Provide the [x, y] coordinate of the cell's center where the given text is located.  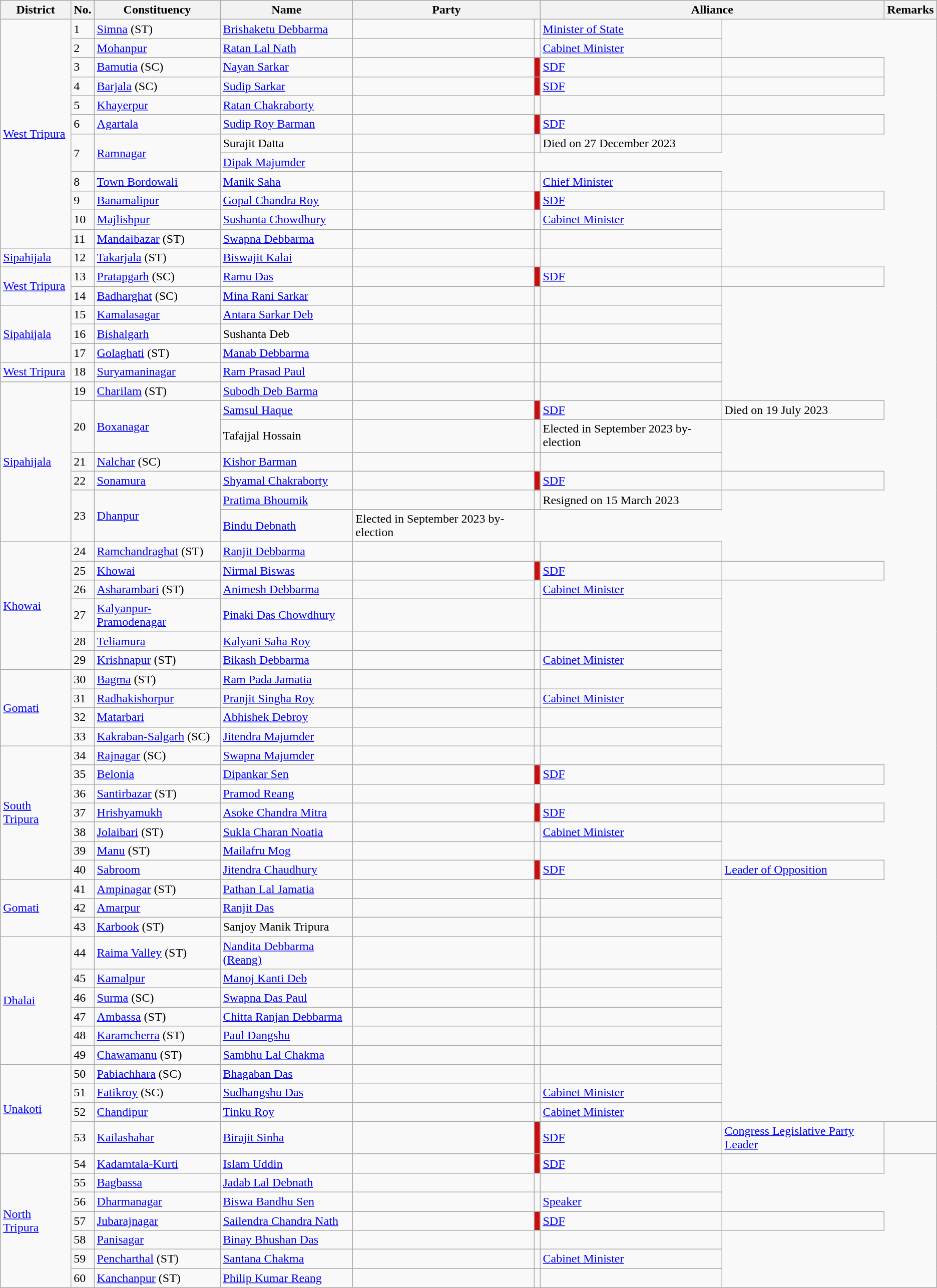
Bagbassa [157, 1182]
10 [83, 219]
45 [83, 979]
Dipak Majumder [286, 162]
Dipankar Sen [286, 774]
17 [83, 353]
Manu (ST) [157, 850]
Congress Legislative Party Leader [803, 1137]
Surajit Datta [286, 143]
Jitendra Chaudhury [286, 870]
15 [83, 315]
6 [83, 124]
34 [83, 755]
39 [83, 850]
8 [83, 181]
Sudhangshu Das [286, 1093]
Bagma (ST) [157, 679]
52 [83, 1112]
Manik Saha [286, 181]
Party [446, 10]
48 [83, 1036]
Kadamtala-Kurti [157, 1163]
41 [83, 889]
Sanjoy Manik Tripura [286, 927]
29 [83, 660]
Alliance [712, 10]
Ranjit Debbarma [286, 551]
Abhishek Debroy [286, 717]
54 [83, 1163]
Chitta Ranjan Debbarma [286, 1017]
Manoj Kanti Deb [286, 979]
Swapna Das Paul [286, 998]
22 [83, 481]
North Tripura [36, 1220]
13 [83, 277]
No. [83, 10]
Kalyani Saha Roy [286, 641]
18 [83, 372]
Sushanta Chowdhury [286, 219]
District [36, 10]
Nirmal Biswas [286, 570]
42 [83, 908]
Pratapgarh (SC) [157, 277]
Subodh Deb Barma [286, 391]
Ratan Chakraborty [286, 105]
Charilam (ST) [157, 391]
Belonia [157, 774]
58 [83, 1240]
20 [83, 426]
Constituency [157, 10]
24 [83, 551]
Tafajjal Hossain [286, 436]
14 [83, 296]
44 [83, 953]
Ramu Das [286, 277]
Raima Valley (ST) [157, 953]
5 [83, 105]
Ram Pada Jamatia [286, 679]
25 [83, 570]
Karbook (ST) [157, 927]
Kailashahar [157, 1137]
Barjala (SC) [157, 86]
Samsul Haque [286, 410]
4 [83, 86]
Tinku Roy [286, 1112]
Bhagaban Das [286, 1074]
Ramnagar [157, 153]
7 [83, 153]
Banamalipur [157, 200]
Philip Kumar Reang [286, 1278]
1 [83, 29]
55 [83, 1182]
Ramchandraghat (ST) [157, 551]
Teliamura [157, 641]
Ram Prasad Paul [286, 372]
21 [83, 462]
2 [83, 48]
Takarjala (ST) [157, 258]
26 [83, 590]
Asharambari (ST) [157, 590]
Binay Bhushan Das [286, 1240]
Chawamanu (ST) [157, 1055]
Majlishpur [157, 219]
Dharmanagar [157, 1201]
Sudip Roy Barman [286, 124]
59 [83, 1259]
56 [83, 1201]
Kakraban-Salgarh (SC) [157, 736]
Krishnapur (ST) [157, 660]
43 [83, 927]
Mohanpur [157, 48]
Santana Chakma [286, 1259]
Paul Dangshu [286, 1036]
Rajnagar (SC) [157, 755]
Pranjit Singha Roy [286, 698]
51 [83, 1093]
Nandita Debbarma (Reang) [286, 953]
57 [83, 1221]
Sabroom [157, 870]
Animesh Debbarma [286, 590]
Panisagar [157, 1240]
46 [83, 998]
Antara Sarkar Deb [286, 315]
19 [83, 391]
Dhalai [36, 1000]
32 [83, 717]
23 [83, 516]
33 [83, 736]
Bamutia (SC) [157, 67]
Nalchar (SC) [157, 462]
Kanchanpur (ST) [157, 1278]
Surma (SC) [157, 998]
30 [83, 679]
12 [83, 258]
Biswa Bandhu Sen [286, 1201]
35 [83, 774]
40 [83, 870]
Died on 27 December 2023 [631, 143]
Pramod Reang [286, 793]
47 [83, 1017]
Pabiachhara (SC) [157, 1074]
Unakoti [36, 1109]
Jubarajnagar [157, 1221]
Speaker [631, 1201]
Birajit Sinha [286, 1137]
Pencharthal (ST) [157, 1259]
Karamcherra (ST) [157, 1036]
Gopal Chandra Roy [286, 200]
Town Bordowali [157, 181]
9 [83, 200]
60 [83, 1278]
Boxanagar [157, 426]
Santirbazar (ST) [157, 793]
Leader of Opposition [803, 870]
50 [83, 1074]
38 [83, 831]
Swapna Majumder [286, 755]
Ranjit Das [286, 908]
Kishor Barman [286, 462]
Sailendra Chandra Nath [286, 1221]
Remarks [910, 10]
11 [83, 239]
Biswajit Kalai [286, 258]
Name [286, 10]
Bikash Debbarma [286, 660]
Shyamal Chakraborty [286, 481]
Suryamaninagar [157, 372]
Sudip Sarkar [286, 86]
Jadab Lal Debnath [286, 1182]
Ampinagar (ST) [157, 889]
Kamalpur [157, 979]
Bindu Debnath [286, 526]
Fatikroy (SC) [157, 1093]
53 [83, 1137]
Died on 19 July 2023 [803, 410]
Mina Rani Sarkar [286, 296]
Sukla Charan Noatia [286, 831]
Jitendra Majumder [286, 736]
Manab Debbarma [286, 353]
Brishaketu Debbarma [286, 29]
Ambassa (ST) [157, 1017]
Mandaibazar (ST) [157, 239]
Resigned on 15 March 2023 [631, 500]
Badharghat (SC) [157, 296]
Sushanta Deb [286, 334]
Sonamura [157, 481]
Matarbari [157, 717]
Jolaibari (ST) [157, 831]
Chief Minister [631, 181]
Dhanpur [157, 516]
Asoke Chandra Mitra [286, 812]
Mailafru Mog [286, 850]
Pinaki Das Chowdhury [286, 616]
Pratima Bhoumik [286, 500]
37 [83, 812]
31 [83, 698]
Hrishyamukh [157, 812]
Swapna Debbarma [286, 239]
Chandipur [157, 1112]
28 [83, 641]
Ratan Lal Nath [286, 48]
49 [83, 1055]
Khayerpur [157, 105]
16 [83, 334]
Bishalgarh [157, 334]
Amarpur [157, 908]
Nayan Sarkar [286, 67]
Kalyanpur-Pramodenagar [157, 616]
36 [83, 793]
Sambhu Lal Chakma [286, 1055]
Golaghati (ST) [157, 353]
Islam Uddin [286, 1163]
3 [83, 67]
Minister of State [631, 29]
Simna (ST) [157, 29]
Radhakishorpur [157, 698]
South Tripura [36, 812]
27 [83, 616]
Agartala [157, 124]
Kamalasagar [157, 315]
Pathan Lal Jamatia [286, 889]
